Search for the cell housing the specified text and yield its (x, y) center coordinate. 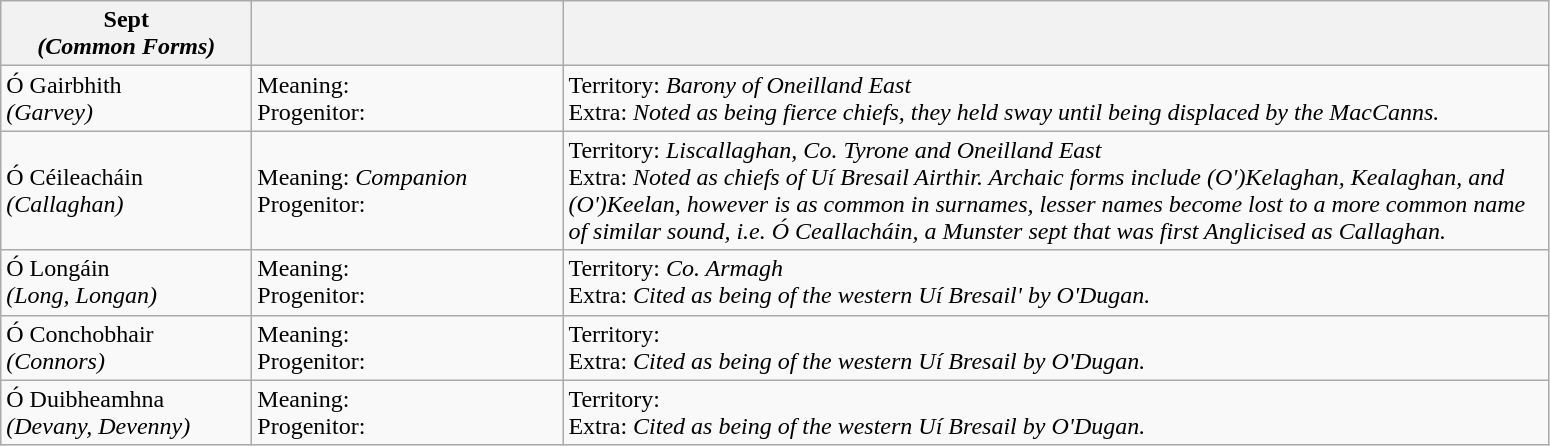
Territory: Co. ArmaghExtra: Cited as being of the western Uí Bresail' by O'Dugan. (1056, 282)
Ó Gairbhith(Garvey) (126, 98)
Ó Duibheamhna(Devany, Devenny) (126, 412)
Ó Céileacháin(Callaghan) (126, 190)
Ó Longáin(Long, Longan) (126, 282)
Meaning: CompanionProgenitor: (408, 190)
Ó Conchobhair(Connors) (126, 348)
Territory: Barony of Oneilland EastExtra: Noted as being fierce chiefs, they held sway until being displaced by the MacCanns. (1056, 98)
Sept(Common Forms) (126, 34)
